Return the [x, y] coordinate for the center point of the cell that contains the specified text.  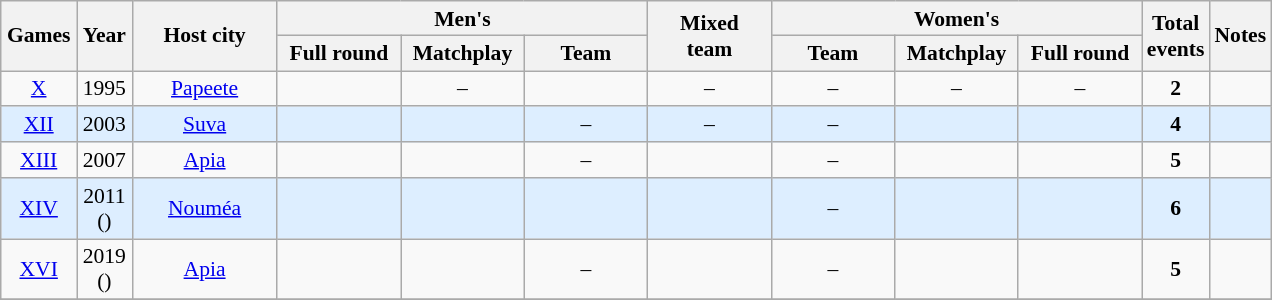
1995 [104, 89]
Suva [204, 125]
Totalevents [1176, 36]
XVI [39, 270]
X [39, 89]
Games [39, 36]
2003 [104, 125]
6 [1176, 208]
Men's [462, 18]
Papeete [204, 89]
2007 [104, 160]
Mixedteam [710, 36]
XIII [39, 160]
Notes [1240, 36]
2 [1176, 89]
Year [104, 36]
XIV [39, 208]
2011 () [104, 208]
XII [39, 125]
Host city [204, 36]
Women's [956, 18]
2019 () [104, 270]
Nouméa [204, 208]
4 [1176, 125]
